Search for the cell housing the specified text and yield its [x, y] center coordinate. 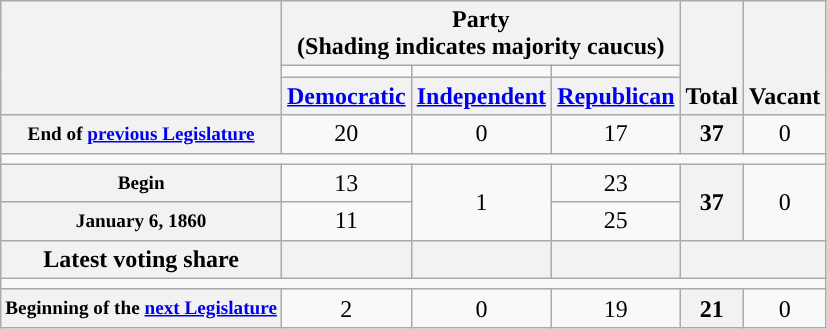
21 [712, 308]
Total [712, 58]
19 [616, 308]
Democratic [347, 96]
11 [347, 221]
20 [347, 134]
Begin [142, 183]
Latest voting share [142, 259]
Republican [616, 96]
Party (Shading indicates majority caucus) [482, 34]
13 [347, 183]
23 [616, 183]
17 [616, 134]
Independent [481, 96]
End of previous Legislature [142, 134]
25 [616, 221]
1 [481, 202]
Vacant [785, 58]
January 6, 1860 [142, 221]
Beginning of the next Legislature [142, 308]
2 [347, 308]
